Pinpoint the cell where the given text exists, returning its (x, y) midpoint coordinate. 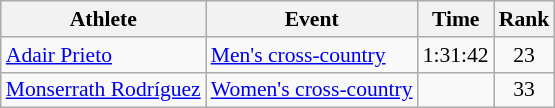
Time (456, 19)
33 (524, 90)
Women's cross-country (312, 90)
Adair Prieto (104, 55)
23 (524, 55)
Men's cross-country (312, 55)
Rank (524, 19)
Monserrath Rodríguez (104, 90)
Event (312, 19)
Athlete (104, 19)
1:31:42 (456, 55)
